Locate the cell with the specified text and output its [x, y] center coordinate. 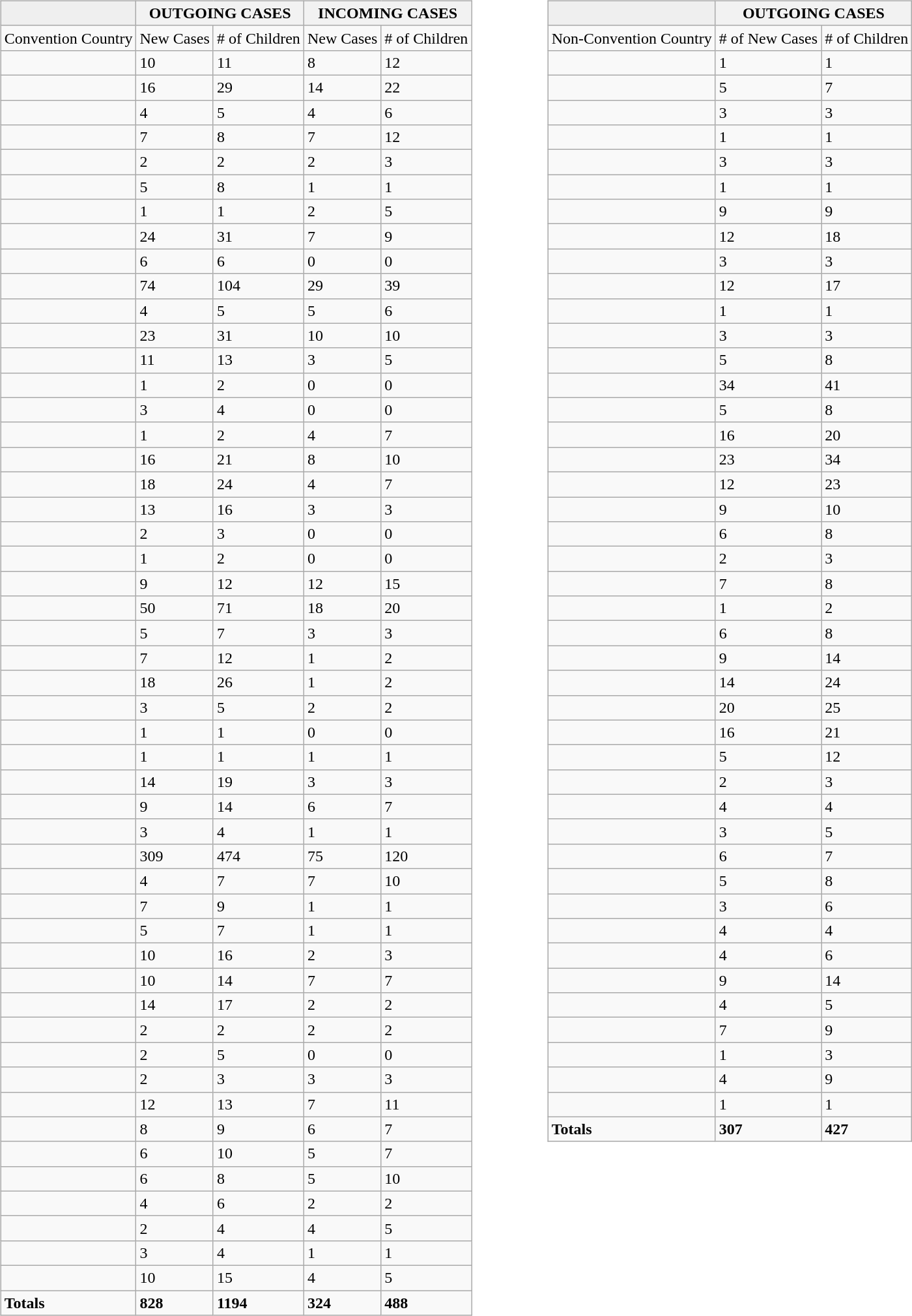
75 [342, 856]
Non-Convention Country [632, 38]
828 [175, 1302]
1194 [258, 1302]
22 [426, 87]
19 [258, 782]
# of New Cases [768, 38]
25 [866, 708]
427 [866, 1129]
120 [426, 856]
71 [258, 608]
41 [866, 385]
39 [426, 286]
324 [342, 1302]
309 [175, 856]
Convention Country [68, 38]
INCOMING CASES [387, 13]
474 [258, 856]
488 [426, 1302]
104 [258, 286]
74 [175, 286]
50 [175, 608]
26 [258, 683]
307 [768, 1129]
